Detect which cell encompasses the target text, then output its (X, Y) center coordinate. 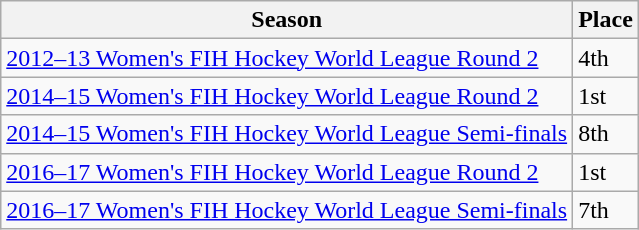
Season (287, 20)
Place (606, 20)
2016–17 Women's FIH Hockey World League Round 2 (287, 172)
2014–15 Women's FIH Hockey World League Round 2 (287, 96)
2016–17 Women's FIH Hockey World League Semi-finals (287, 210)
2014–15 Women's FIH Hockey World League Semi-finals (287, 134)
4th (606, 58)
8th (606, 134)
2012–13 Women's FIH Hockey World League Round 2 (287, 58)
7th (606, 210)
